Provide the (X, Y) coordinate of the cell's center where the given text is located.  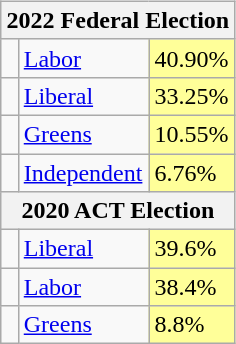
40.90% (192, 58)
6.76% (192, 173)
8.8% (192, 325)
Independent (84, 173)
2022 Federal Election (118, 20)
38.4% (192, 287)
2020 ACT Election (118, 211)
33.25% (192, 96)
39.6% (192, 249)
10.55% (192, 134)
